Search for the cell housing the specified text and yield its [x, y] center coordinate. 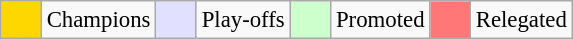
Promoted [380, 20]
Relegated [521, 20]
Champions [98, 20]
Play-offs [243, 20]
